Capture the cell that displays the provided text and extract its (X, Y) central coordinate. 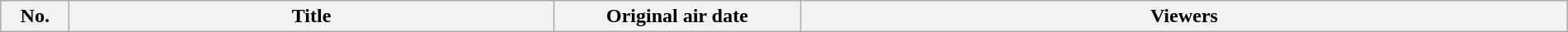
Original air date (676, 16)
Viewers (1184, 16)
Title (311, 16)
No. (35, 16)
